Return the (X, Y) coordinate for the center point of the cell that contains the specified text.  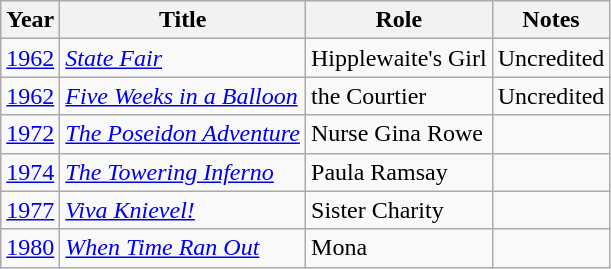
1977 (30, 210)
Role (400, 20)
the Courtier (400, 96)
1980 (30, 248)
Mona (400, 248)
The Towering Inferno (183, 172)
Title (183, 20)
The Poseidon Adventure (183, 134)
Notes (551, 20)
Viva Knievel! (183, 210)
Nurse Gina Rowe (400, 134)
Paula Ramsay (400, 172)
1974 (30, 172)
When Time Ran Out (183, 248)
Five Weeks in a Balloon (183, 96)
Hipplewaite's Girl (400, 58)
Sister Charity (400, 210)
State Fair (183, 58)
Year (30, 20)
1972 (30, 134)
